Locate the cell with the specified text and output its (x, y) center coordinate. 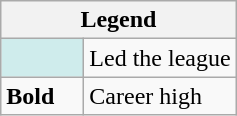
Career high (160, 96)
Led the league (160, 58)
Legend (118, 20)
Bold (42, 96)
